Determine the (X, Y) coordinate at the center of the cell enclosing the given text.  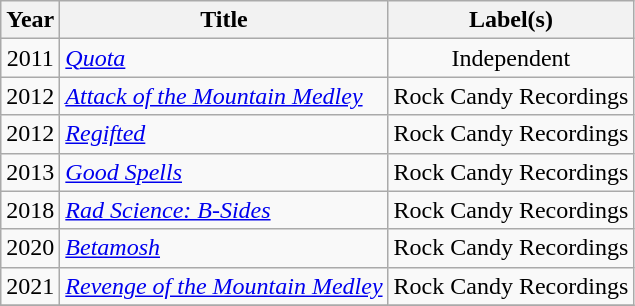
Year (30, 20)
Quota (224, 58)
Revenge of the Mountain Medley (224, 286)
Rad Science: B-Sides (224, 210)
Regifted (224, 134)
Independent (511, 58)
2021 (30, 286)
Betamosh (224, 248)
Attack of the Mountain Medley (224, 96)
2011 (30, 58)
2020 (30, 248)
2013 (30, 172)
2018 (30, 210)
Title (224, 20)
Good Spells (224, 172)
Label(s) (511, 20)
